Identify which cell holds the provided text, then report its [x, y] central coordinate. 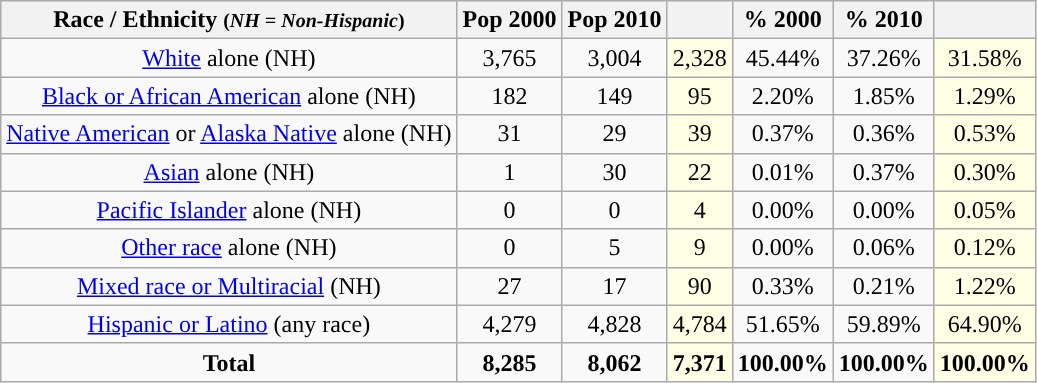
59.89% [884, 324]
1 [510, 172]
95 [700, 96]
4,279 [510, 324]
2.20% [782, 96]
1.29% [984, 96]
Black or African American alone (NH) [229, 96]
5 [614, 248]
0.21% [884, 286]
Total [229, 362]
1.85% [884, 96]
2,328 [700, 58]
3,765 [510, 58]
7,371 [700, 362]
0.05% [984, 210]
0.33% [782, 286]
0.53% [984, 134]
39 [700, 134]
Mixed race or Multiracial (NH) [229, 286]
0.36% [884, 134]
Pop 2010 [614, 20]
Pop 2000 [510, 20]
% 2000 [782, 20]
9 [700, 248]
51.65% [782, 324]
4 [700, 210]
Asian alone (NH) [229, 172]
White alone (NH) [229, 58]
29 [614, 134]
45.44% [782, 58]
1.22% [984, 286]
4,784 [700, 324]
27 [510, 286]
Native American or Alaska Native alone (NH) [229, 134]
149 [614, 96]
Other race alone (NH) [229, 248]
Hispanic or Latino (any race) [229, 324]
37.26% [884, 58]
Pacific Islander alone (NH) [229, 210]
31 [510, 134]
3,004 [614, 58]
17 [614, 286]
0.01% [782, 172]
90 [700, 286]
8,062 [614, 362]
0.12% [984, 248]
8,285 [510, 362]
% 2010 [884, 20]
22 [700, 172]
0.30% [984, 172]
Race / Ethnicity (NH = Non-Hispanic) [229, 20]
4,828 [614, 324]
0.06% [884, 248]
64.90% [984, 324]
31.58% [984, 58]
182 [510, 96]
30 [614, 172]
